Provide the (X, Y) coordinate of the cell's center where the given text is located.  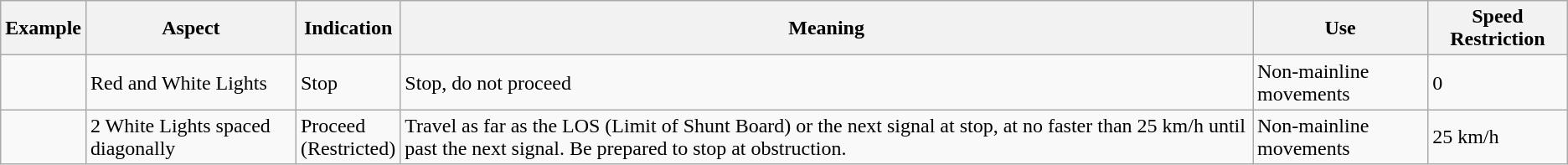
Use (1340, 28)
Stop, do not proceed (827, 82)
Speed Restriction (1498, 28)
Aspect (191, 28)
Meaning (827, 28)
2 White Lights spaced diagonally (191, 137)
Proceed(Restricted) (348, 137)
Indication (348, 28)
Example (44, 28)
Red and White Lights (191, 82)
Stop (348, 82)
0 (1498, 82)
25 km/h (1498, 137)
